Search for the cell housing the specified text and yield its [x, y] center coordinate. 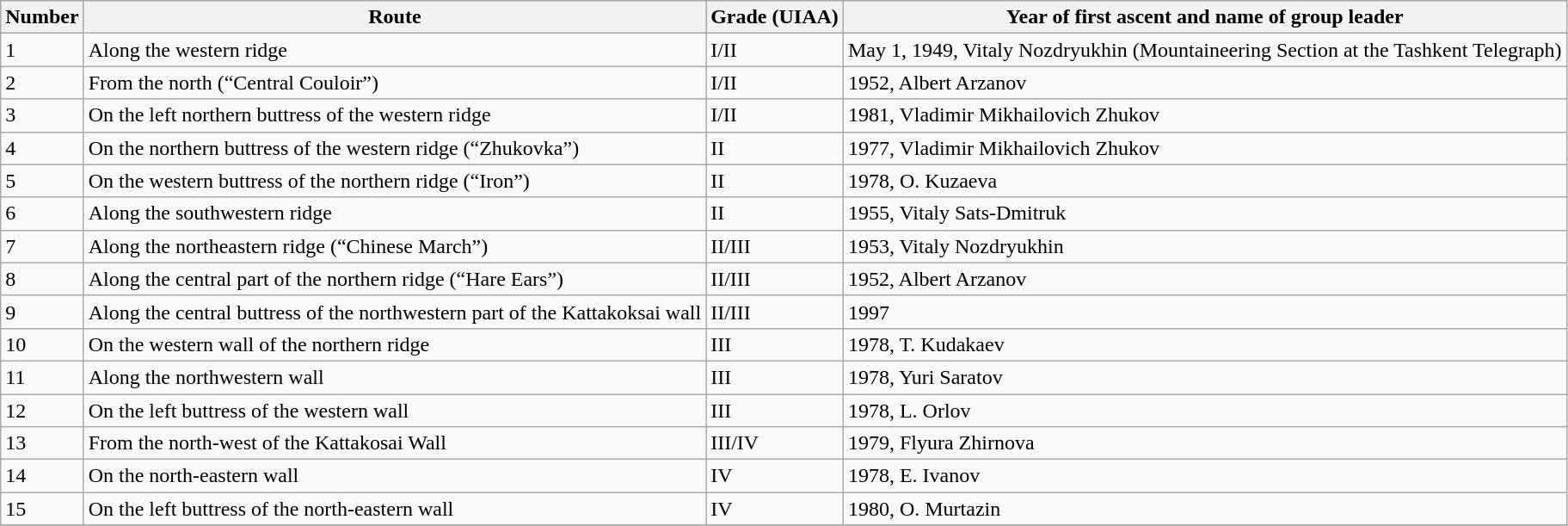
Route [395, 17]
5 [42, 181]
Grade (UIAA) [775, 17]
Year of first ascent and name of group leader [1204, 17]
1978, E. Ivanov [1204, 476]
Along the central buttress of the northwestern part of the Kattakoksai wall [395, 312]
1978, L. Orlov [1204, 411]
6 [42, 213]
1953, Vitaly Nozdryukhin [1204, 246]
Along the central part of the northern ridge (“Hare Ears”) [395, 279]
7 [42, 246]
12 [42, 411]
Along the southwestern ridge [395, 213]
9 [42, 312]
3 [42, 115]
1981, Vladimir Mikhailovich Zhukov [1204, 115]
May 1, 1949, Vitaly Nozdryukhin (Mountaineering Section at the Tashkent Telegraph) [1204, 50]
13 [42, 443]
From the north-west of the Kattakosai Wall [395, 443]
1 [42, 50]
1978, T. Kudakaev [1204, 344]
On the left buttress of the north-eastern wall [395, 509]
Number [42, 17]
1997 [1204, 312]
On the northern buttress of the western ridge (“Zhukovka”) [395, 148]
1978, O. Kuzaeva [1204, 181]
III/IV [775, 443]
Along the northwestern wall [395, 377]
From the north (“Central Couloir”) [395, 83]
2 [42, 83]
4 [42, 148]
On the western buttress of the northern ridge (“Iron”) [395, 181]
Along the northeastern ridge (“Chinese March”) [395, 246]
15 [42, 509]
On the left northern buttress of the western ridge [395, 115]
1980, O. Murtazin [1204, 509]
On the left buttress of the western wall [395, 411]
On the western wall of the northern ridge [395, 344]
On the north-eastern wall [395, 476]
11 [42, 377]
10 [42, 344]
1955, Vitaly Sats-Dmitruk [1204, 213]
Along the western ridge [395, 50]
1979, Flyura Zhirnova [1204, 443]
1977, Vladimir Mikhailovich Zhukov [1204, 148]
1978, Yuri Saratov [1204, 377]
14 [42, 476]
8 [42, 279]
